Locate the cell with the specified text and output its (X, Y) center coordinate. 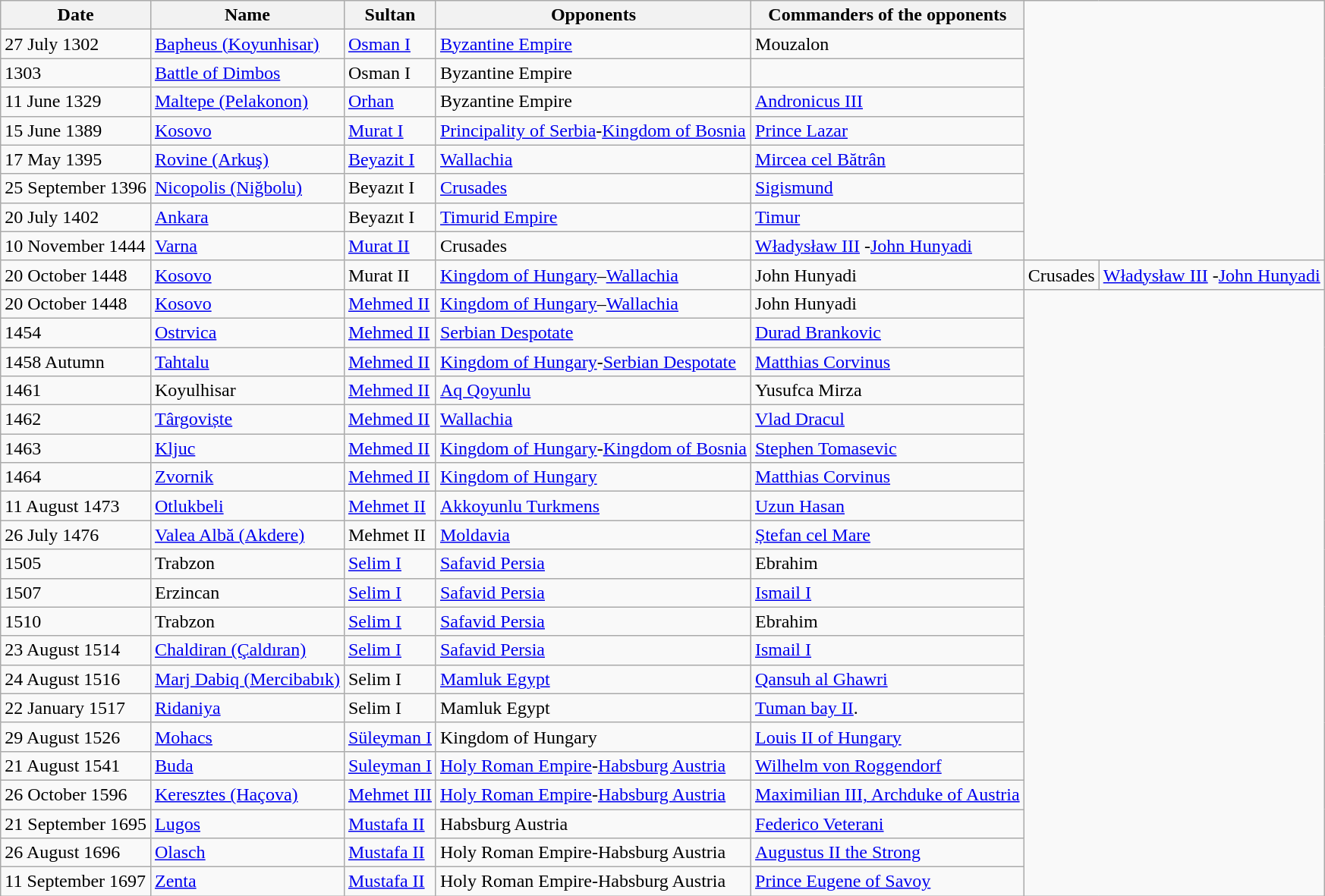
10 November 1444 (76, 246)
Târgoviște (247, 420)
26 July 1476 (76, 535)
Durad Brankovic (888, 332)
Otlukbeli (247, 506)
Serbian Despotate (593, 332)
Timur (888, 217)
Zvornik (247, 477)
Suleyman I (390, 766)
Date (76, 15)
1461 (76, 391)
11 August 1473 (76, 506)
1462 (76, 420)
Qansuh al Ghawri (888, 679)
Süleyman I (390, 737)
1464 (76, 477)
Battle of Dimbos (247, 73)
1303 (76, 73)
Moldavia (593, 535)
24 August 1516 (76, 679)
Aq Qoyunlu (593, 391)
Valea Albă (Akdere) (247, 535)
Beyazit I (390, 159)
Chaldiran (Çaldıran) (247, 650)
Kingdom of Hungary-Serbian Despotate (593, 362)
Prince Lazar (888, 130)
Louis II of Hungary (888, 737)
Nicopolis (Niğbolu) (247, 188)
11 September 1697 (76, 882)
Andronicus III (888, 102)
Mircea cel Bătrân (888, 159)
26 October 1596 (76, 794)
20 July 1402 (76, 217)
Opponents (593, 15)
Stephen Tomasevic (888, 448)
Varna (247, 246)
Name (247, 15)
21 September 1695 (76, 823)
1458 Autumn (76, 362)
22 January 1517 (76, 708)
Akkoyunlu Turkmens (593, 506)
29 August 1526 (76, 737)
Tahtalu (247, 362)
Buda (247, 766)
Lugos (247, 823)
Koyulhisar (247, 391)
Commanders of the opponents (888, 15)
Yusufca Mirza (888, 391)
Zenta (247, 882)
23 August 1514 (76, 650)
15 June 1389 (76, 130)
21 August 1541 (76, 766)
1505 (76, 564)
Orhan (390, 102)
1507 (76, 593)
Ridaniya (247, 708)
Ankara (247, 217)
Federico Veterani (888, 823)
Wilhelm von Roggendorf (888, 766)
1454 (76, 332)
27 July 1302 (76, 44)
Sultan (390, 15)
Prince Eugene of Savoy (888, 882)
26 August 1696 (76, 853)
Mohacs (247, 737)
Vlad Dracul (888, 420)
Kljuc (247, 448)
Maximilian III, Archduke of Austria (888, 794)
Erzincan (247, 593)
17 May 1395 (76, 159)
Rovine (Arkuş) (247, 159)
Murat I (390, 130)
11 June 1329 (76, 102)
Principality of Serbia-Kingdom of Bosnia (593, 130)
Maltepe (Pelakonon) (247, 102)
Augustus II the Strong (888, 853)
1463 (76, 448)
Ștefan cel Mare (888, 535)
Olasch (247, 853)
Marj Dabiq (Mercibabık) (247, 679)
Tuman bay II. (888, 708)
Sigismund (888, 188)
Keresztes (Haçova) (247, 794)
Timurid Empire (593, 217)
Ostrvica (247, 332)
Bapheus (Koyunhisar) (247, 44)
Mehmet III (390, 794)
Kingdom of Hungary-Kingdom of Bosnia (593, 448)
Mouzalon (888, 44)
Habsburg Austria (593, 823)
25 September 1396 (76, 188)
Uzun Hasan (888, 506)
1510 (76, 621)
